Detect which cell encompasses the target text, then output its [X, Y] center coordinate. 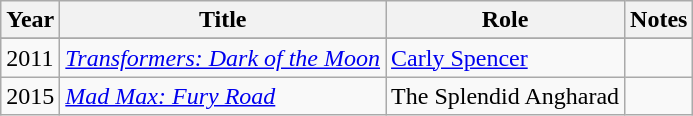
The Splendid Angharad [506, 96]
Title [223, 20]
Notes [659, 20]
Carly Spencer [506, 58]
Transformers: Dark of the Moon [223, 58]
2011 [30, 58]
Role [506, 20]
Mad Max: Fury Road [223, 96]
2015 [30, 96]
Year [30, 20]
